Provide the [X, Y] coordinate of the cell's center where the given text is located.  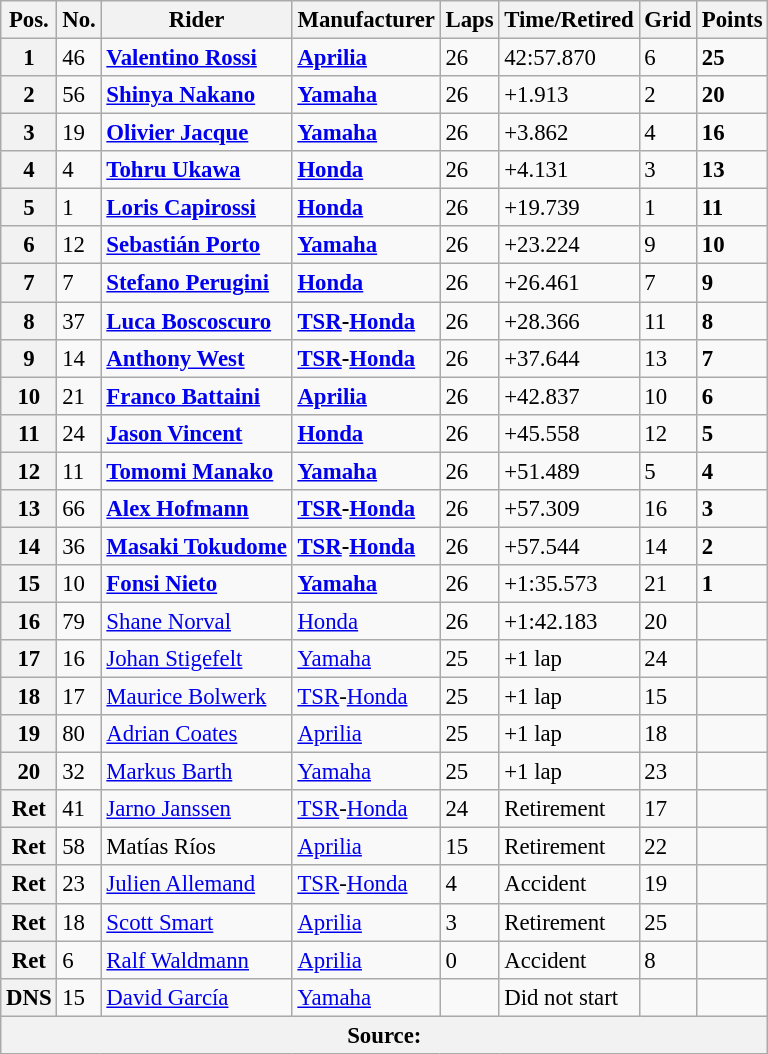
Scott Smart [196, 922]
+19.739 [569, 208]
Tomomi Manako [196, 471]
42:57.870 [569, 58]
Source: [384, 1035]
+42.837 [569, 396]
+3.862 [569, 133]
Anthony West [196, 358]
Adrian Coates [196, 734]
+37.644 [569, 358]
Matías Ríos [196, 847]
37 [79, 321]
+57.309 [569, 509]
Shane Norval [196, 621]
Luca Boscoscuro [196, 321]
Did not start [569, 997]
Fonsi Nieto [196, 584]
Johan Stigefelt [196, 659]
41 [79, 809]
Julien Allemand [196, 885]
22 [668, 847]
80 [79, 734]
No. [79, 20]
Grid [668, 20]
+4.131 [569, 170]
Pos. [29, 20]
Rider [196, 20]
Sebastián Porto [196, 245]
+51.489 [569, 471]
+45.558 [569, 433]
+1:42.183 [569, 621]
+1:35.573 [569, 584]
56 [79, 95]
Jason Vincent [196, 433]
Stefano Perugini [196, 283]
Ralf Waldmann [196, 960]
Points [732, 20]
David García [196, 997]
79 [79, 621]
Maurice Bolwerk [196, 697]
+26.461 [569, 283]
+23.224 [569, 245]
Tohru Ukawa [196, 170]
66 [79, 509]
Valentino Rossi [196, 58]
Time/Retired [569, 20]
Franco Battaini [196, 396]
Markus Barth [196, 772]
Olivier Jacque [196, 133]
0 [470, 960]
DNS [29, 997]
Jarno Janssen [196, 809]
Manufacturer [366, 20]
58 [79, 847]
Alex Hofmann [196, 509]
+57.544 [569, 546]
Masaki Tokudome [196, 546]
46 [79, 58]
Loris Capirossi [196, 208]
36 [79, 546]
+28.366 [569, 321]
32 [79, 772]
Laps [470, 20]
+1.913 [569, 95]
Shinya Nakano [196, 95]
